Detect which cell encompasses the target text, then output its (x, y) center coordinate. 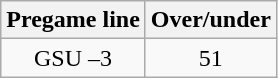
Pregame line (74, 20)
51 (210, 58)
GSU –3 (74, 58)
Over/under (210, 20)
